Capture the cell that displays the provided text and extract its (x, y) central coordinate. 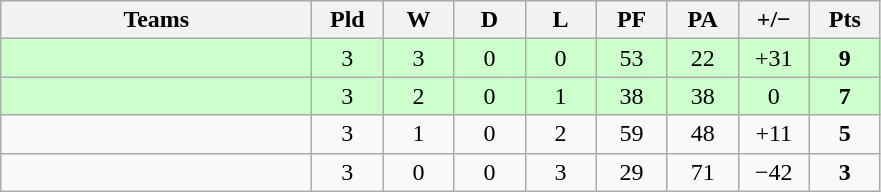
29 (632, 172)
−42 (774, 172)
53 (632, 58)
59 (632, 134)
+/− (774, 20)
PF (632, 20)
71 (702, 172)
PA (702, 20)
22 (702, 58)
9 (844, 58)
48 (702, 134)
+11 (774, 134)
Pts (844, 20)
7 (844, 96)
W (418, 20)
+31 (774, 58)
D (490, 20)
Pld (348, 20)
Teams (156, 20)
L (560, 20)
5 (844, 134)
